Determine the [x, y] coordinate at the center of the cell enclosing the given text.  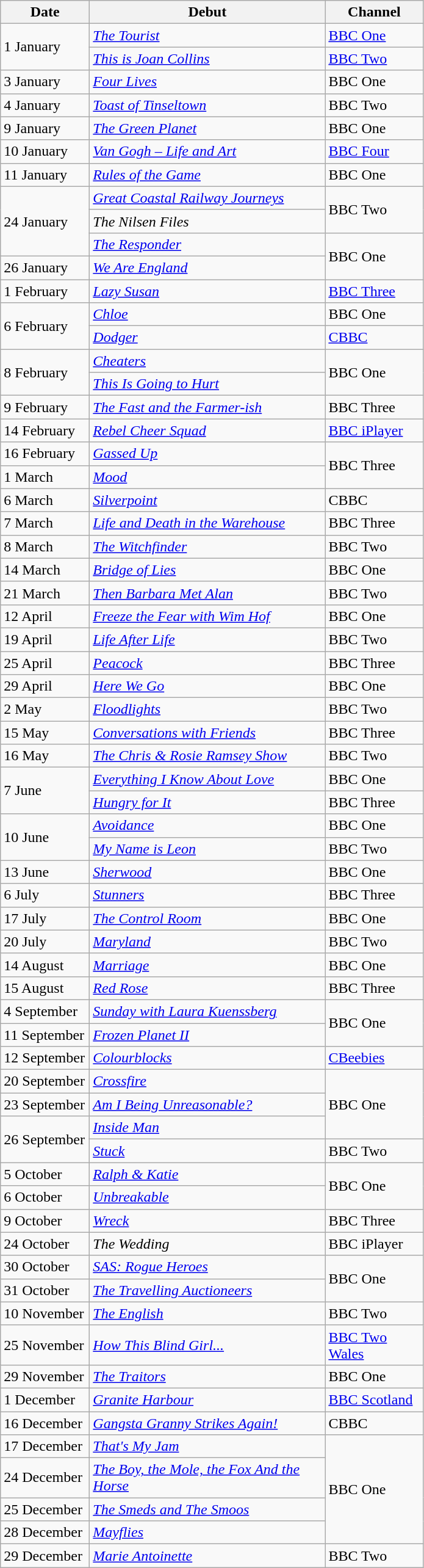
Floodlights [207, 710]
Stunners [207, 895]
25 April [45, 662]
The Witchfinder [207, 546]
The Traitors [207, 1376]
Everything I Know About Love [207, 779]
The Boy, the Mole, the Fox And the Horse [207, 1478]
BBC Scotland [375, 1399]
Gassed Up [207, 454]
9 February [45, 407]
16 February [45, 454]
10 November [45, 1313]
17 December [45, 1446]
31 October [45, 1290]
Ralph & Katie [207, 1174]
Van Gogh – Life and Art [207, 151]
The Tourist [207, 35]
23 September [45, 1105]
10 June [45, 837]
1 February [45, 291]
Peacock [207, 662]
24 December [45, 1478]
Date [45, 12]
16 December [45, 1423]
6 July [45, 895]
Inside Man [207, 1128]
1 January [45, 47]
Crossfire [207, 1081]
12 April [45, 616]
9 January [45, 128]
15 August [45, 988]
CBeebies [375, 1058]
11 January [45, 175]
How This Blind Girl... [207, 1345]
12 September [45, 1058]
2 May [45, 710]
The Responder [207, 244]
Am I Being Unreasonable? [207, 1105]
Debut [207, 12]
9 October [45, 1221]
6 February [45, 326]
6 March [45, 500]
The Travelling Auctioneers [207, 1290]
3 January [45, 82]
29 December [45, 1556]
Hungry for It [207, 802]
28 December [45, 1533]
Granite Harbour [207, 1399]
14 March [45, 570]
Dodger [207, 338]
Colourblocks [207, 1058]
This Is Going to Hurt [207, 384]
25 December [45, 1509]
Mood [207, 477]
Toast of Tinseltown [207, 105]
Then Barbara Met Alan [207, 593]
Maryland [207, 942]
29 November [45, 1376]
Chloe [207, 314]
Unbreakable [207, 1197]
The Chris & Rosie Ramsey Show [207, 756]
Here We Go [207, 686]
11 September [45, 1035]
6 October [45, 1197]
The Smeds and The Smoos [207, 1509]
29 April [45, 686]
Cheaters [207, 361]
Silverpoint [207, 500]
SAS: Rogue Heroes [207, 1267]
Great Coastal Railway Journeys [207, 198]
This is Joan Collins [207, 59]
My Name is Leon [207, 849]
BBC Four [375, 151]
8 March [45, 546]
1 December [45, 1399]
20 July [45, 942]
Rebel Cheer Squad [207, 430]
Freeze the Fear with Wim Hof [207, 616]
Avoidance [207, 826]
19 April [45, 639]
21 March [45, 593]
Conversations with Friends [207, 733]
7 June [45, 791]
16 May [45, 756]
24 January [45, 221]
Life After Life [207, 639]
The English [207, 1313]
8 February [45, 372]
The Control Room [207, 918]
The Fast and the Farmer-ish [207, 407]
25 November [45, 1345]
Wreck [207, 1221]
15 May [45, 733]
Life and Death in the Warehouse [207, 523]
BBC Two Wales [375, 1345]
Mayflies [207, 1533]
1 March [45, 477]
Marie Antoinette [207, 1556]
The Green Planet [207, 128]
26 January [45, 267]
Rules of the Game [207, 175]
Marriage [207, 965]
14 February [45, 430]
We Are England [207, 267]
5 October [45, 1174]
4 September [45, 1011]
Red Rose [207, 988]
26 September [45, 1139]
Gangsta Granny Strikes Again! [207, 1423]
Four Lives [207, 82]
Frozen Planet II [207, 1035]
Channel [375, 12]
14 August [45, 965]
Bridge of Lies [207, 570]
13 June [45, 872]
That's My Jam [207, 1446]
7 March [45, 523]
30 October [45, 1267]
4 January [45, 105]
The Wedding [207, 1244]
20 September [45, 1081]
17 July [45, 918]
Lazy Susan [207, 291]
The Nilsen Files [207, 221]
10 January [45, 151]
Sherwood [207, 872]
24 October [45, 1244]
Stuck [207, 1151]
Sunday with Laura Kuenssberg [207, 1011]
